Determine the [x, y] coordinate at the center of the cell enclosing the given text.  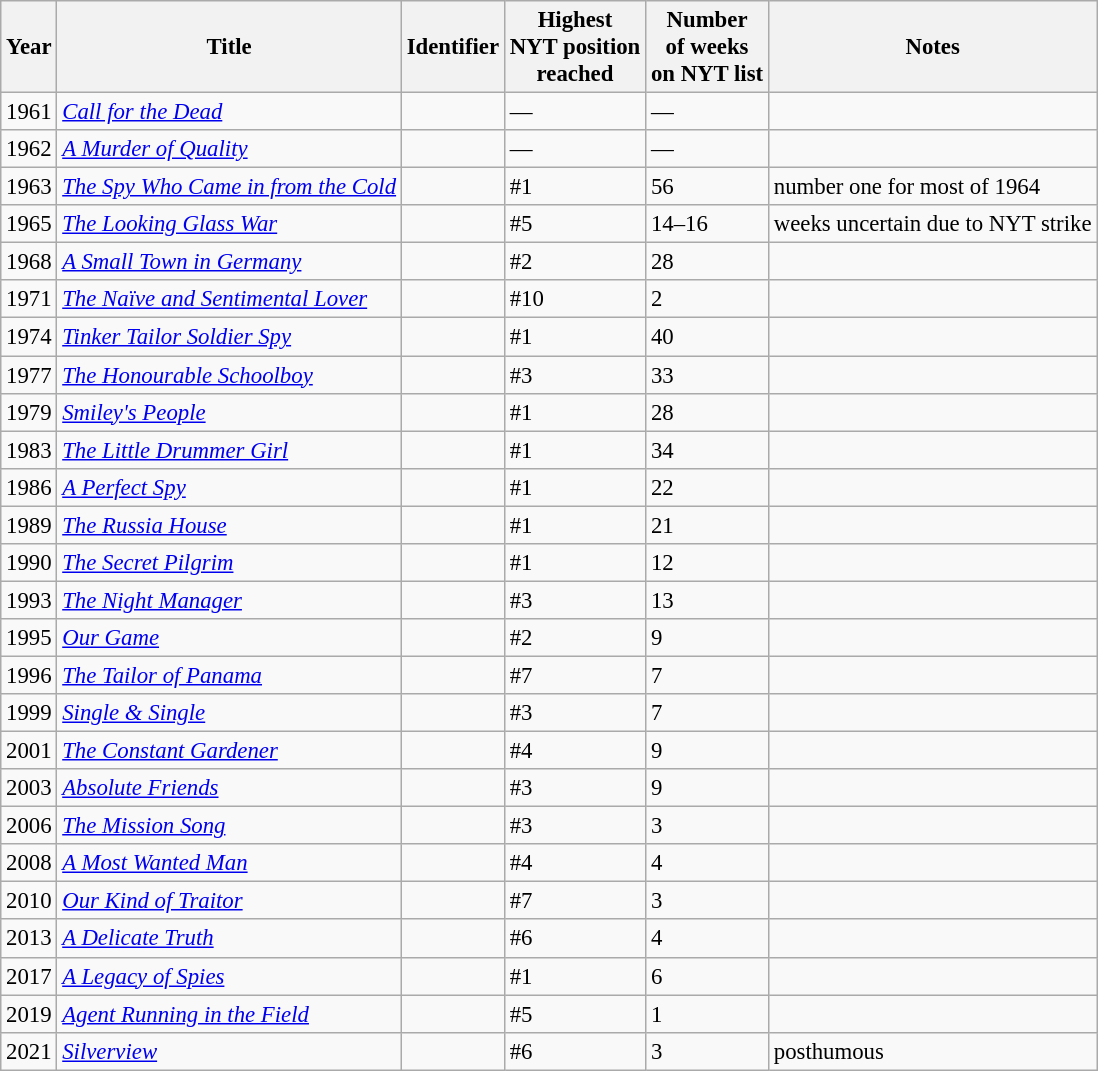
2010 [29, 901]
#10 [574, 299]
Tinker Tailor Soldier Spy [229, 337]
A Delicate Truth [229, 939]
56 [708, 187]
The Constant Gardener [229, 751]
Smiley's People [229, 412]
1977 [29, 375]
1961 [29, 112]
A Perfect Spy [229, 487]
Call for the Dead [229, 112]
The Mission Song [229, 826]
The Naïve and Sentimental Lover [229, 299]
1990 [29, 563]
1962 [29, 149]
Notes [932, 47]
A Murder of Quality [229, 149]
HighestNYT positionreached [574, 47]
Title [229, 47]
The Russia House [229, 525]
The Tailor of Panama [229, 675]
Absolute Friends [229, 788]
21 [708, 525]
1986 [29, 487]
2008 [29, 863]
1965 [29, 224]
12 [708, 563]
2 [708, 299]
The Secret Pilgrim [229, 563]
6 [708, 976]
2013 [29, 939]
The Looking Glass War [229, 224]
1983 [29, 450]
1 [708, 1014]
number one for most of 1964 [932, 187]
Our Game [229, 638]
1996 [29, 675]
1968 [29, 262]
Silverview [229, 1051]
2006 [29, 826]
1971 [29, 299]
34 [708, 450]
Numberof weekson NYT list [708, 47]
2003 [29, 788]
A Most Wanted Man [229, 863]
Single & Single [229, 713]
33 [708, 375]
The Spy Who Came in from the Cold [229, 187]
posthumous [932, 1051]
14–16 [708, 224]
1974 [29, 337]
Identifier [452, 47]
22 [708, 487]
1979 [29, 412]
2021 [29, 1051]
The Night Manager [229, 600]
1993 [29, 600]
1963 [29, 187]
1995 [29, 638]
2017 [29, 976]
A Small Town in Germany [229, 262]
The Honourable Schoolboy [229, 375]
A Legacy of Spies [229, 976]
1989 [29, 525]
weeks uncertain due to NYT strike [932, 224]
Year [29, 47]
13 [708, 600]
2019 [29, 1014]
2001 [29, 751]
Agent Running in the Field [229, 1014]
1999 [29, 713]
Our Kind of Traitor [229, 901]
The Little Drummer Girl [229, 450]
40 [708, 337]
